Identify which cell holds the provided text, then report its (X, Y) central coordinate. 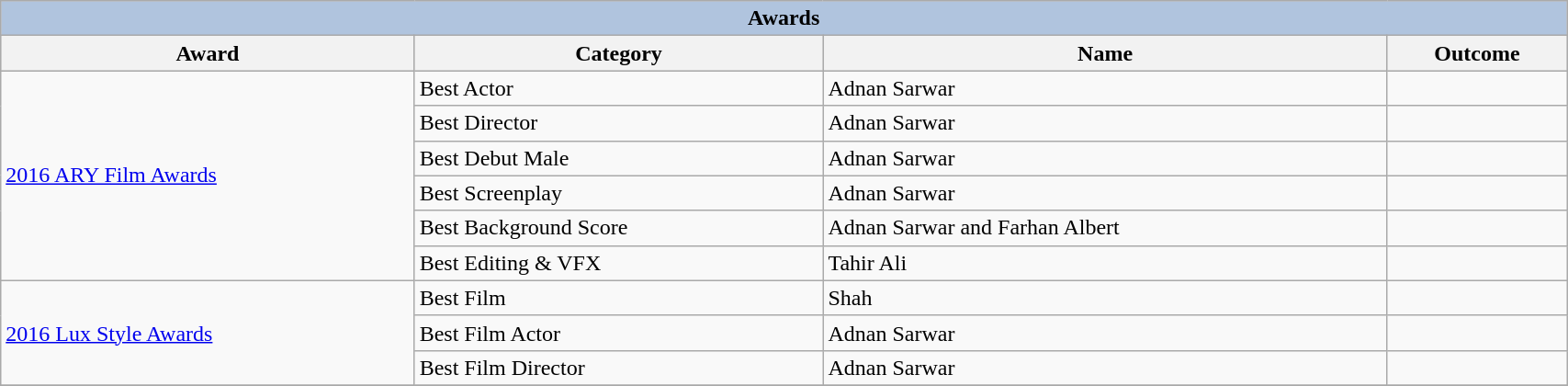
Shah (1105, 298)
Best Director (619, 123)
Best Editing & VFX (619, 263)
Award (208, 53)
Name (1105, 53)
Best Film Actor (619, 333)
Adnan Sarwar and Farhan Albert (1105, 228)
Outcome (1477, 53)
Best Debut Male (619, 158)
Tahir Ali (1105, 263)
Category (619, 53)
2016 Lux Style Awards (208, 333)
Best Film (619, 298)
Best Background Score (619, 228)
Best Screenplay (619, 193)
Best Film Director (619, 368)
Awards (784, 18)
Best Actor (619, 88)
2016 ARY Film Awards (208, 176)
